Identify which cell holds the provided text, then report its [X, Y] central coordinate. 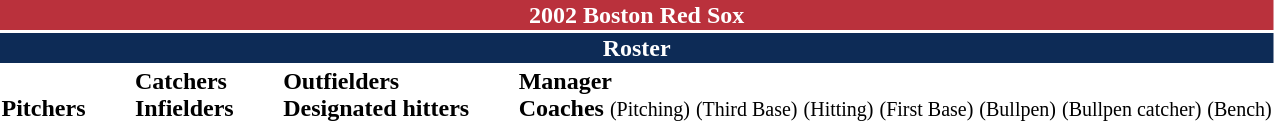
2002 Boston Red Sox [636, 15]
Roster [636, 48]
